Extract the (x, y) coordinate from the center of the cell holding the provided text.  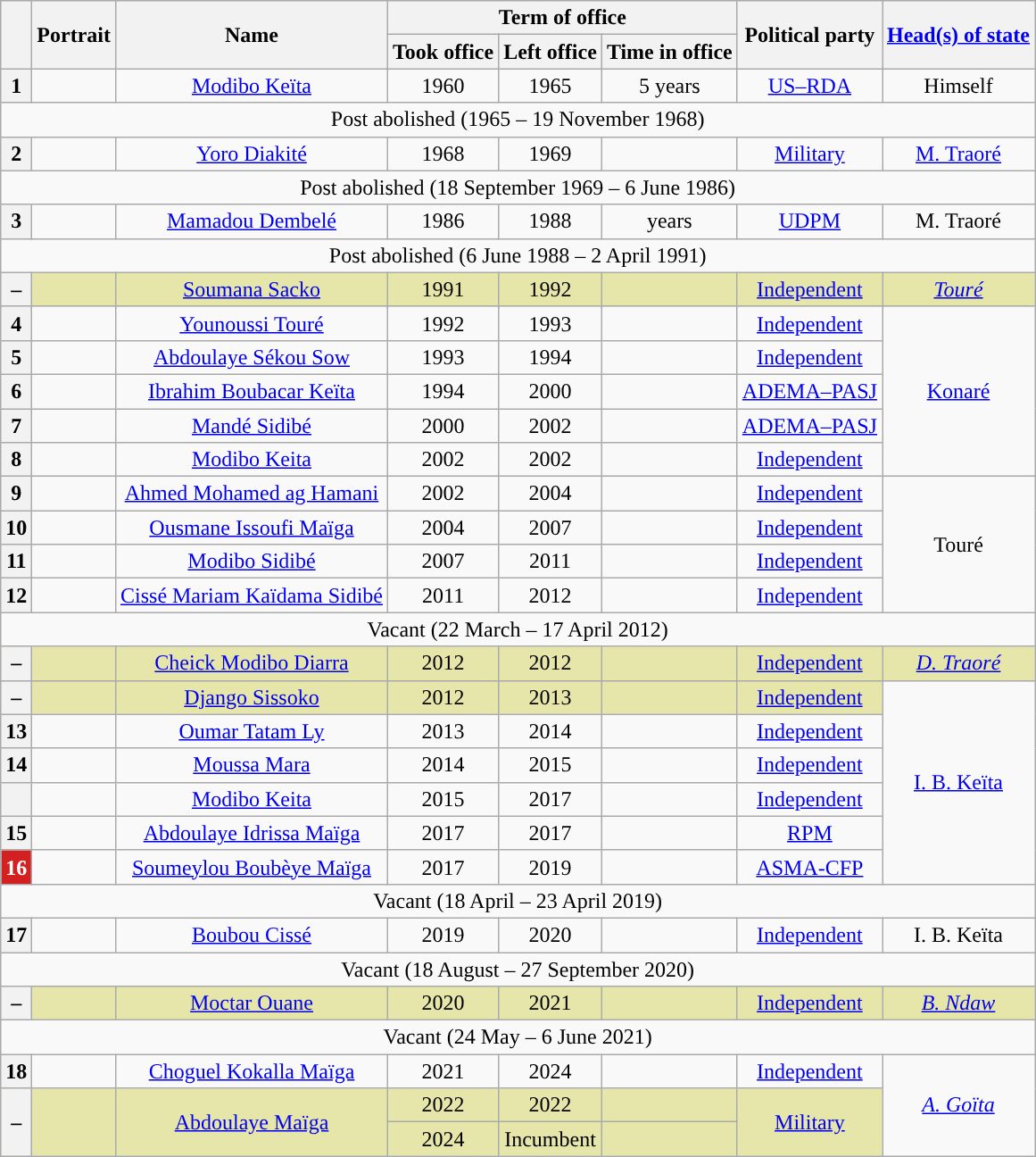
Abdoulaye Sékou Sow (252, 357)
RPM (809, 833)
18 (16, 1071)
Himself (958, 86)
6 (16, 391)
Oumar Tatam Ly (252, 731)
Ibrahim Boubacar Keïta (252, 391)
Post abolished (6 June 1988 – 2 April 1991) (518, 255)
Time in office (669, 52)
4 (16, 323)
UDPM (809, 221)
A. Goïta (958, 1105)
17 (16, 935)
1968 (443, 154)
Name (252, 35)
B. Ndaw (958, 1003)
Cissé Mariam Kaïdama Sidibé (252, 595)
5 (16, 357)
Cheick Modibo Diarra (252, 663)
Took office (443, 52)
Vacant (18 August – 27 September 2020) (518, 969)
Mandé Sidibé (252, 426)
7 (16, 426)
Post abolished (18 September 1969 – 6 June 1986) (518, 187)
13 (16, 731)
10 (16, 528)
1 (16, 86)
ASMA-CFP (809, 867)
12 (16, 595)
Vacant (18 April – 23 April 2019) (518, 901)
Political party (809, 35)
2 (16, 154)
Vacant (22 March – 17 April 2012) (518, 629)
Moussa Mara (252, 765)
1960 (443, 86)
Incumbent (551, 1139)
Abdoulaye Maïga (252, 1122)
Soumeylou Boubèye Maïga (252, 867)
D. Traoré (958, 663)
1969 (551, 154)
Konaré (958, 391)
Modibo Sidibé (252, 562)
1965 (551, 86)
Boubou Cissé (252, 935)
3 (16, 221)
1986 (443, 221)
years (669, 221)
1988 (551, 221)
Left office (551, 52)
Vacant (24 May – 6 June 2021) (518, 1037)
Portrait (74, 35)
Yoro Diakité (252, 154)
Post abolished (1965 – 19 November 1968) (518, 120)
9 (16, 494)
Abdoulaye Idrissa Maïga (252, 833)
Younoussi Touré (252, 323)
Django Sissoko (252, 697)
8 (16, 460)
Moctar Ouane (252, 1003)
Soumana Sacko (252, 289)
1991 (443, 289)
Choguel Kokalla Maïga (252, 1071)
Mamadou Dembelé (252, 221)
Modibo Keïta (252, 86)
Ousmane Issoufi Maïga (252, 528)
11 (16, 562)
US–RDA (809, 86)
Head(s) of state (958, 35)
16 (16, 867)
Ahmed Mohamed ag Hamani (252, 494)
5 years (669, 86)
14 (16, 765)
15 (16, 833)
Term of office (563, 18)
